Scan for the cell matching the given text and deliver its [x, y] coordinate at center. 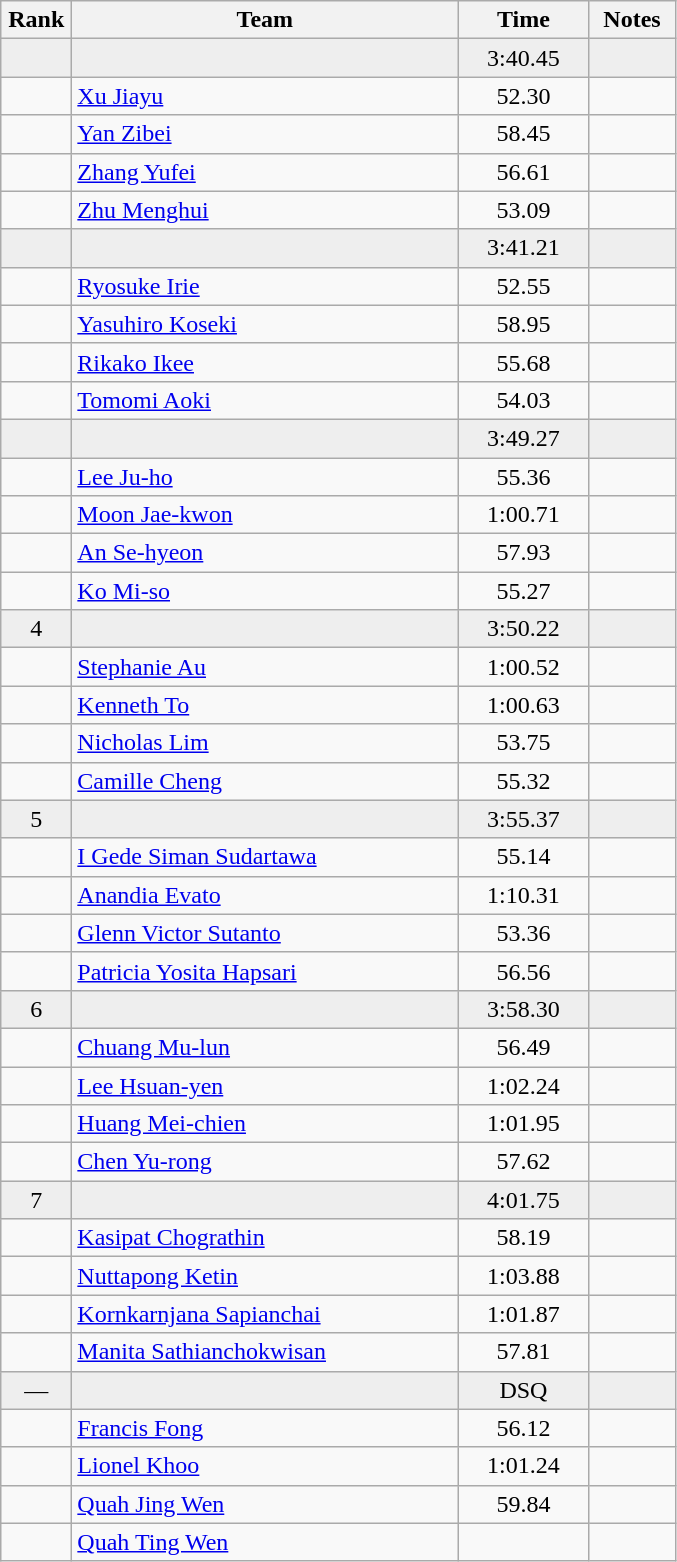
58.95 [524, 324]
Lionel Khoo [265, 1466]
Quah Ting Wen [265, 1542]
3:55.37 [524, 819]
Lee Hsuan-yen [265, 1085]
Anandia Evato [265, 895]
52.55 [524, 286]
Rank [36, 20]
54.03 [524, 400]
Camille Cheng [265, 781]
Chuang Mu-lun [265, 1047]
Xu Jiayu [265, 96]
55.27 [524, 591]
6 [36, 1009]
53.36 [524, 933]
— [36, 1390]
Nicholas Lim [265, 743]
1:01.24 [524, 1466]
Yan Zibei [265, 134]
4 [36, 629]
Manita Sathianchokwisan [265, 1352]
55.14 [524, 857]
1:00.63 [524, 705]
Team [265, 20]
DSQ [524, 1390]
Nuttapong Ketin [265, 1276]
56.56 [524, 971]
Zhu Menghui [265, 210]
Ko Mi-so [265, 591]
Kornkarnjana Sapianchai [265, 1314]
55.68 [524, 362]
Notes [632, 20]
1:00.71 [524, 515]
57.93 [524, 553]
1:10.31 [524, 895]
Glenn Victor Sutanto [265, 933]
3:40.45 [524, 58]
Huang Mei-chien [265, 1124]
Yasuhiro Koseki [265, 324]
57.62 [524, 1162]
I Gede Siman Sudartawa [265, 857]
Rikako Ikee [265, 362]
53.09 [524, 210]
Patricia Yosita Hapsari [265, 971]
3:58.30 [524, 1009]
Kenneth To [265, 705]
Moon Jae-kwon [265, 515]
Ryosuke Irie [265, 286]
1:02.24 [524, 1085]
Quah Jing Wen [265, 1504]
52.30 [524, 96]
Chen Yu-rong [265, 1162]
56.49 [524, 1047]
58.45 [524, 134]
3:50.22 [524, 629]
1:00.52 [524, 667]
Time [524, 20]
Tomomi Aoki [265, 400]
Zhang Yufei [265, 172]
7 [36, 1200]
55.36 [524, 477]
Kasipat Chograthin [265, 1238]
An Se-hyeon [265, 553]
1:01.87 [524, 1314]
3:41.21 [524, 248]
Stephanie Au [265, 667]
5 [36, 819]
59.84 [524, 1504]
53.75 [524, 743]
56.61 [524, 172]
Lee Ju-ho [265, 477]
57.81 [524, 1352]
3:49.27 [524, 438]
4:01.75 [524, 1200]
1:01.95 [524, 1124]
Francis Fong [265, 1428]
56.12 [524, 1428]
58.19 [524, 1238]
1:03.88 [524, 1276]
55.32 [524, 781]
